Extract the [x, y] coordinate from the center of the cell holding the provided text.  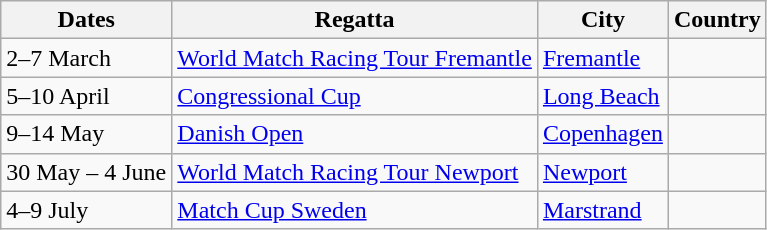
Copenhagen [602, 134]
City [602, 20]
Regatta [355, 20]
30 May – 4 June [86, 172]
4–9 July [86, 210]
Danish Open [355, 134]
World Match Racing Tour Newport [355, 172]
Congressional Cup [355, 96]
2–7 March [86, 58]
Marstrand [602, 210]
9–14 May [86, 134]
5–10 April [86, 96]
World Match Racing Tour Fremantle [355, 58]
Fremantle [602, 58]
Country [717, 20]
Match Cup Sweden [355, 210]
Dates [86, 20]
Long Beach [602, 96]
Newport [602, 172]
